Capture the cell that displays the provided text and extract its (X, Y) central coordinate. 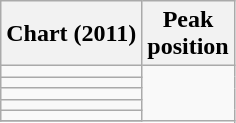
Peakposition (188, 34)
Chart (2011) (72, 34)
